Output the (x, y) coordinate of the center of the cell containing the given text.  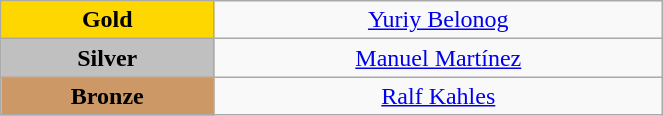
Yuriy Belonog (438, 20)
Silver (108, 58)
Ralf Kahles (438, 96)
Manuel Martínez (438, 58)
Bronze (108, 96)
Gold (108, 20)
